Find where the given text appears and provide that cell's center as [X, Y] coordinate. 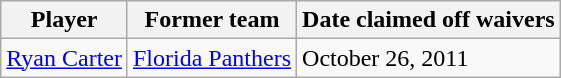
Ryan Carter [64, 58]
Date claimed off waivers [429, 20]
October 26, 2011 [429, 58]
Player [64, 20]
Former team [212, 20]
Florida Panthers [212, 58]
